Return (x, y) of the center of cell containing provided text 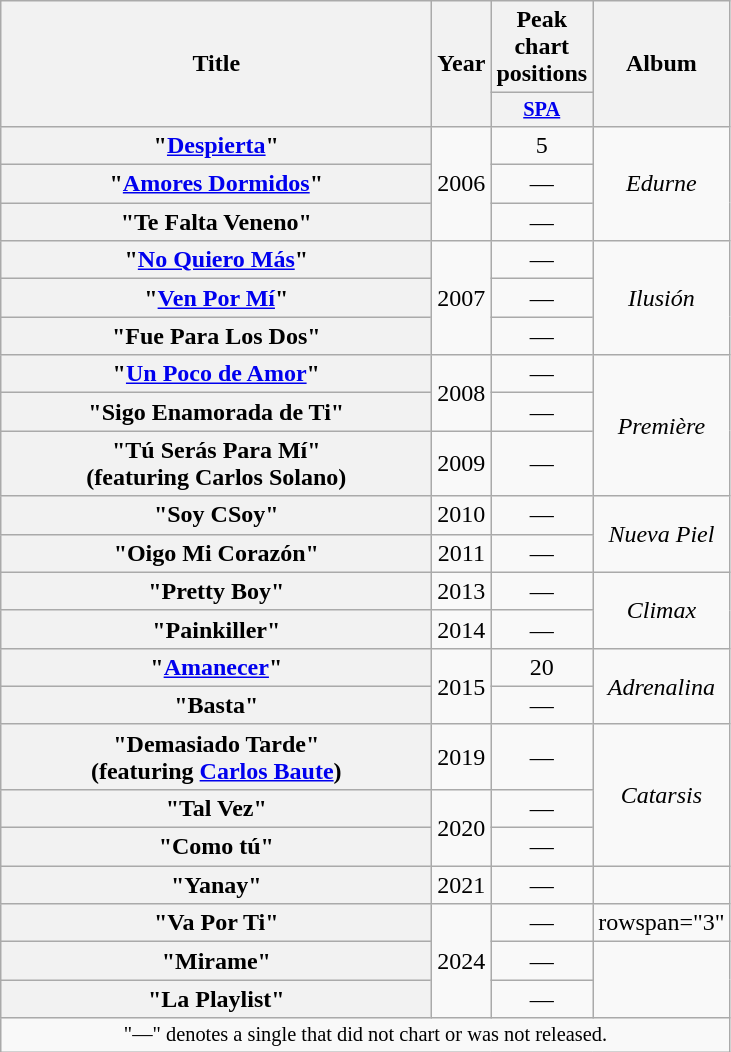
"Fue Para Los Dos" (216, 336)
Edurne (662, 183)
"Tal Vez" (216, 808)
"Te Falta Veneno" (216, 222)
2009 (462, 464)
2006 (462, 183)
"Ven Por Mí" (216, 298)
2019 (462, 756)
2008 (462, 393)
2010 (462, 515)
"Yanay" (216, 885)
Ilusión (662, 298)
"Va Por Ti" (216, 923)
"Amores Dormidos" (216, 184)
"Painkiller" (216, 629)
Title (216, 64)
2024 (462, 961)
Nueva Piel (662, 534)
Climax (662, 610)
20 (542, 667)
2014 (462, 629)
rowspan="3" (662, 923)
"Como tú" (216, 847)
2007 (462, 298)
"Demasiado Tarde"(featuring Carlos Baute) (216, 756)
"La Playlist" (216, 999)
2011 (462, 553)
2013 (462, 591)
Catarsis (662, 794)
2020 (462, 827)
Première (662, 426)
"Pretty Boy" (216, 591)
SPA (542, 110)
"No Quiero Más" (216, 260)
"Basta" (216, 705)
2021 (462, 885)
"—" denotes a single that did not chart or was not released. (366, 1035)
"Oigo Mi Corazón" (216, 553)
"Tú Serás Para Mí"(featuring Carlos Solano) (216, 464)
Peak chart positions (542, 47)
"Soy CSoy" (216, 515)
Year (462, 64)
"Amanecer" (216, 667)
"Mirame" (216, 961)
"Sigo Enamorada de Ti" (216, 412)
Adrenalina (662, 686)
"Despierta" (216, 145)
5 (542, 145)
"Un Poco de Amor" (216, 374)
Album (662, 64)
2015 (462, 686)
